Return (x, y) of the center of cell containing provided text 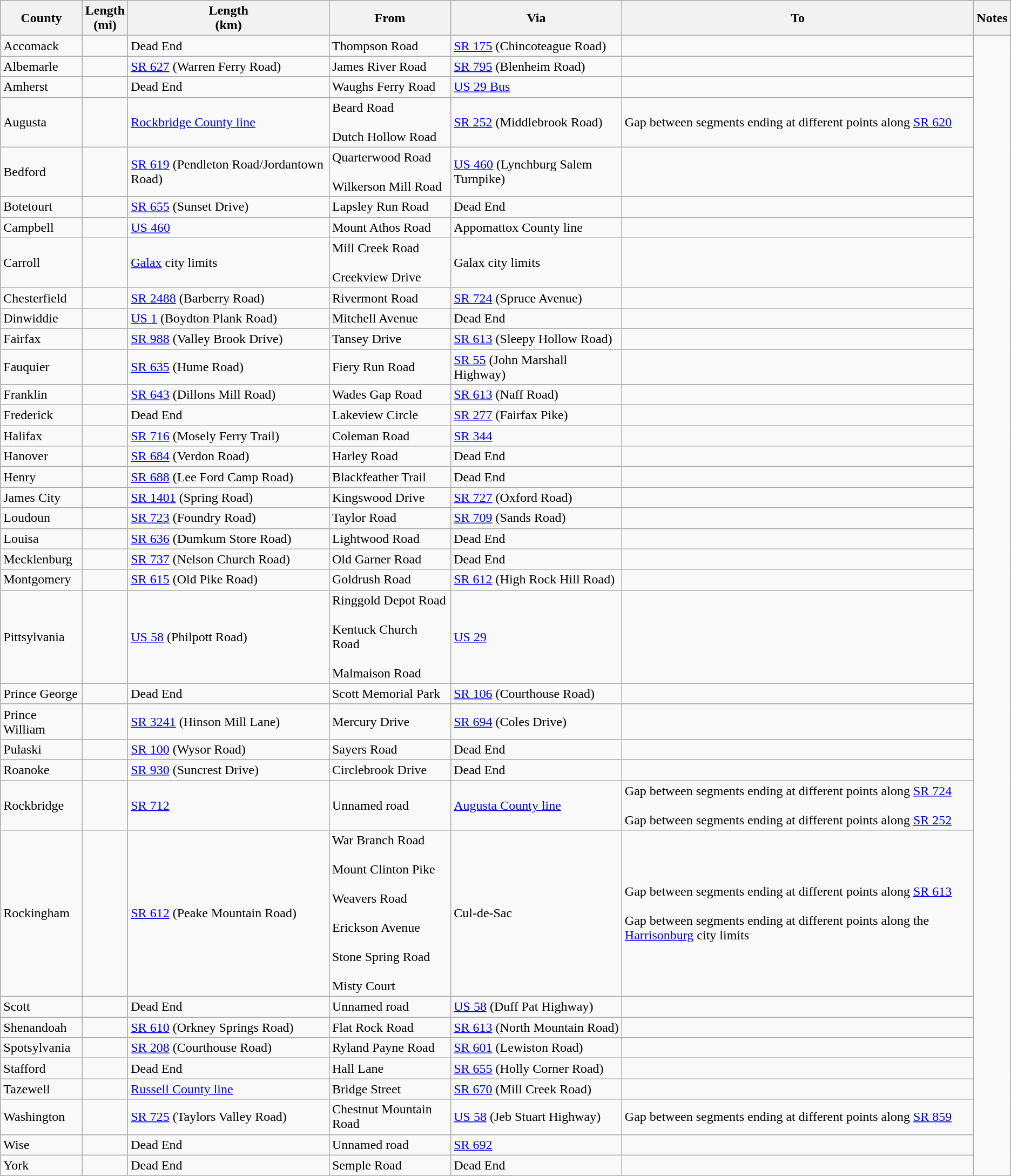
SR 930 (Suncrest Drive) (229, 770)
James City (42, 498)
SR 692 (537, 1145)
SR 684 (Verdon Road) (229, 456)
SR 694 (Coles Drive) (537, 722)
SR 615 (Old Pike Road) (229, 580)
SR 55 (John Marshall Highway) (537, 366)
Old Garner Road (390, 559)
SR 208 (Courthouse Road) (229, 1048)
Halifax (42, 436)
SR 344 (537, 436)
Albemarle (42, 66)
Harley Road (390, 456)
SR 655 (Holly Corner Road) (537, 1069)
Spotsylvania (42, 1048)
Coleman Road (390, 436)
County (42, 18)
SR 277 (Fairfax Pike) (537, 415)
SR 175 (Chincoteague Road) (537, 46)
SR 601 (Lewiston Road) (537, 1048)
US 29 (537, 636)
SR 100 (Wysor Road) (229, 749)
Accomack (42, 46)
Louisa (42, 539)
Pittsylvania (42, 636)
SR 1401 (Spring Road) (229, 498)
SR 727 (Oxford Road) (537, 498)
Blackfeather Trail (390, 477)
SR 613 (Sleepy Hollow Road) (537, 339)
Botetourt (42, 207)
Prince William (42, 722)
Mitchell Avenue (390, 318)
Russell County line (229, 1089)
Rivermont Road (390, 298)
SR 619 (Pendleton Road/Jordantown Road) (229, 172)
Gap between segments ending at different points along SR 620 (798, 122)
US 460 (Lynchburg Salem Turnpike) (537, 172)
Wise (42, 1145)
Mecklenburg (42, 559)
Length(mi) (105, 18)
War Branch RoadMount Clinton PikeWeavers RoadErickson AvenueStone Spring RoadMisty Court (390, 913)
SR 655 (Sunset Drive) (229, 207)
SR 612 (High Rock Hill Road) (537, 580)
York (42, 1165)
SR 670 (Mill Creek Road) (537, 1089)
Rockingham (42, 913)
US 58 (Duff Pat Highway) (537, 1007)
SR 795 (Blenheim Road) (537, 66)
Mercury Drive (390, 722)
Lightwood Road (390, 539)
Hall Lane (390, 1069)
Lakeview Circle (390, 415)
SR 627 (Warren Ferry Road) (229, 66)
Scott Memorial Park (390, 694)
SR 252 (Middlebrook Road) (537, 122)
Scott (42, 1007)
Bridge Street (390, 1089)
Gap between segments ending at different points along SR 613Gap between segments ending at different points along the Harrisonburg city limits (798, 913)
Fairfax (42, 339)
SR 709 (Sands Road) (537, 518)
SR 723 (Foundry Road) (229, 518)
Ringgold Depot RoadKentuck Church RoadMalmaison Road (390, 636)
Gap between segments ending at different points along SR 724Gap between segments ending at different points along SR 252 (798, 805)
Circlebrook Drive (390, 770)
SR 643 (Dillons Mill Road) (229, 395)
Tansey Drive (390, 339)
Loudoun (42, 518)
SR 712 (229, 805)
Via (537, 18)
Notes (992, 18)
US 58 (Philpott Road) (229, 636)
To (798, 18)
SR 106 (Courthouse Road) (537, 694)
Length(km) (229, 18)
US 1 (Boydton Plank Road) (229, 318)
SR 725 (Taylors Valley Road) (229, 1117)
US 29 Bus (537, 87)
Beard RoadDutch Hollow Road (390, 122)
Amherst (42, 87)
Sayers Road (390, 749)
US 58 (Jeb Stuart Highway) (537, 1117)
From (390, 18)
Tazewell (42, 1089)
Wades Gap Road (390, 395)
Cul-de-Sac (537, 913)
Waughs Ferry Road (390, 87)
US 460 (229, 227)
Bedford (42, 172)
SR 688 (Lee Ford Camp Road) (229, 477)
Chesterfield (42, 298)
Roanoke (42, 770)
Appomattox County line (537, 227)
SR 636 (Dumkum Store Road) (229, 539)
Lapsley Run Road (390, 207)
Rockbridge County line (229, 122)
Henry (42, 477)
Campbell (42, 227)
SR 737 (Nelson Church Road) (229, 559)
Rockbridge (42, 805)
Franklin (42, 395)
SR 724 (Spruce Avenue) (537, 298)
Shenandoah (42, 1027)
Gap between segments ending at different points along SR 859 (798, 1117)
Augusta (42, 122)
SR 3241 (Hinson Mill Lane) (229, 722)
SR 988 (Valley Brook Drive) (229, 339)
Quarterwood RoadWilkerson Mill Road (390, 172)
Stafford (42, 1069)
Kingswood Drive (390, 498)
SR 635 (Hume Road) (229, 366)
Goldrush Road (390, 580)
Carroll (42, 263)
Prince George (42, 694)
Augusta County line (537, 805)
SR 2488 (Barberry Road) (229, 298)
Washington (42, 1117)
Fiery Run Road (390, 366)
Dinwiddie (42, 318)
Pulaski (42, 749)
SR 612 (Peake Mountain Road) (229, 913)
Semple Road (390, 1165)
SR 716 (Mosely Ferry Trail) (229, 436)
James River Road (390, 66)
Hanover (42, 456)
Mount Athos Road (390, 227)
Montgomery (42, 580)
SR 610 (Orkney Springs Road) (229, 1027)
Thompson Road (390, 46)
Taylor Road (390, 518)
Frederick (42, 415)
Flat Rock Road (390, 1027)
Chestnut Mountain Road (390, 1117)
Fauquier (42, 366)
SR 613 (Naff Road) (537, 395)
Mill Creek RoadCreekview Drive (390, 263)
Ryland Payne Road (390, 1048)
SR 613 (North Mountain Road) (537, 1027)
